Capture the cell that displays the provided text and extract its (X, Y) central coordinate. 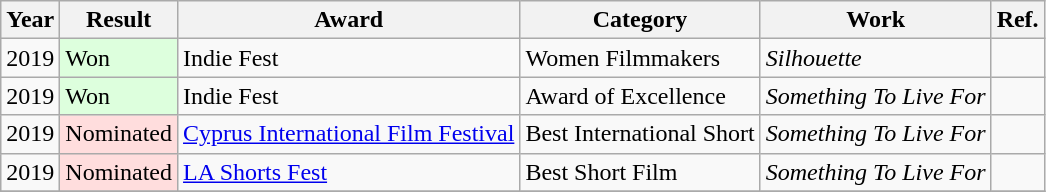
Cyprus International Film Festival (349, 134)
Award (349, 20)
Best Short Film (640, 172)
Best International Short (640, 134)
Work (876, 20)
Result (119, 20)
Women Filmmakers (640, 58)
LA Shorts Fest (349, 172)
Award of Excellence (640, 96)
Year (30, 20)
Category (640, 20)
Ref. (1018, 20)
Silhouette (876, 58)
